Output the (X, Y) coordinate of the center of the cell containing the given text.  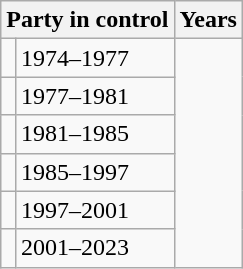
1981–1985 (94, 134)
1974–1977 (94, 58)
1985–1997 (94, 172)
2001–2023 (94, 248)
Party in control (88, 20)
1977–1981 (94, 96)
1997–2001 (94, 210)
Years (208, 20)
